Scan for the cell matching the given text and deliver its [X, Y] coordinate at center. 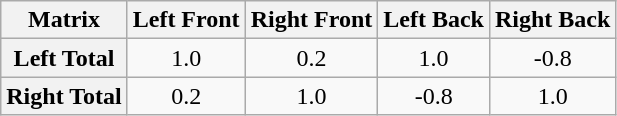
Left Total [64, 58]
Right Total [64, 96]
Left Front [186, 20]
Right Back [552, 20]
Left Back [434, 20]
Matrix [64, 20]
Right Front [312, 20]
